Return the (X, Y) coordinate for the center point of the cell that contains the specified text.  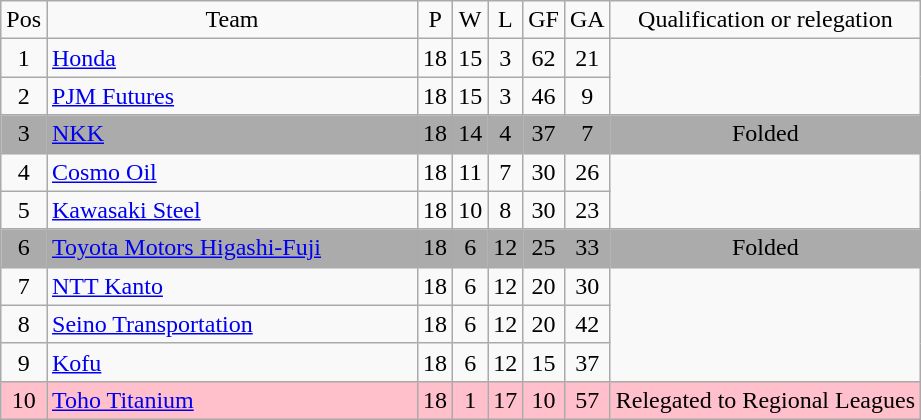
Toho Titanium (232, 400)
Pos (24, 20)
57 (587, 400)
Qualification or relegation (765, 20)
NTT Kanto (232, 286)
Honda (232, 58)
5 (24, 210)
2 (24, 96)
33 (587, 248)
23 (587, 210)
62 (544, 58)
P (436, 20)
NKK (232, 134)
PJM Futures (232, 96)
GF (544, 20)
Toyota Motors Higashi-Fuji (232, 248)
Cosmo Oil (232, 172)
GA (587, 20)
46 (544, 96)
L (506, 20)
Relegated to Regional Leagues (765, 400)
Kawasaki Steel (232, 210)
25 (544, 248)
Kofu (232, 362)
Team (232, 20)
11 (470, 172)
21 (587, 58)
Seino Transportation (232, 324)
26 (587, 172)
17 (506, 400)
W (470, 20)
42 (587, 324)
14 (470, 134)
